For the text-containing cell, return its midpoint in (X, Y) coordinate format. 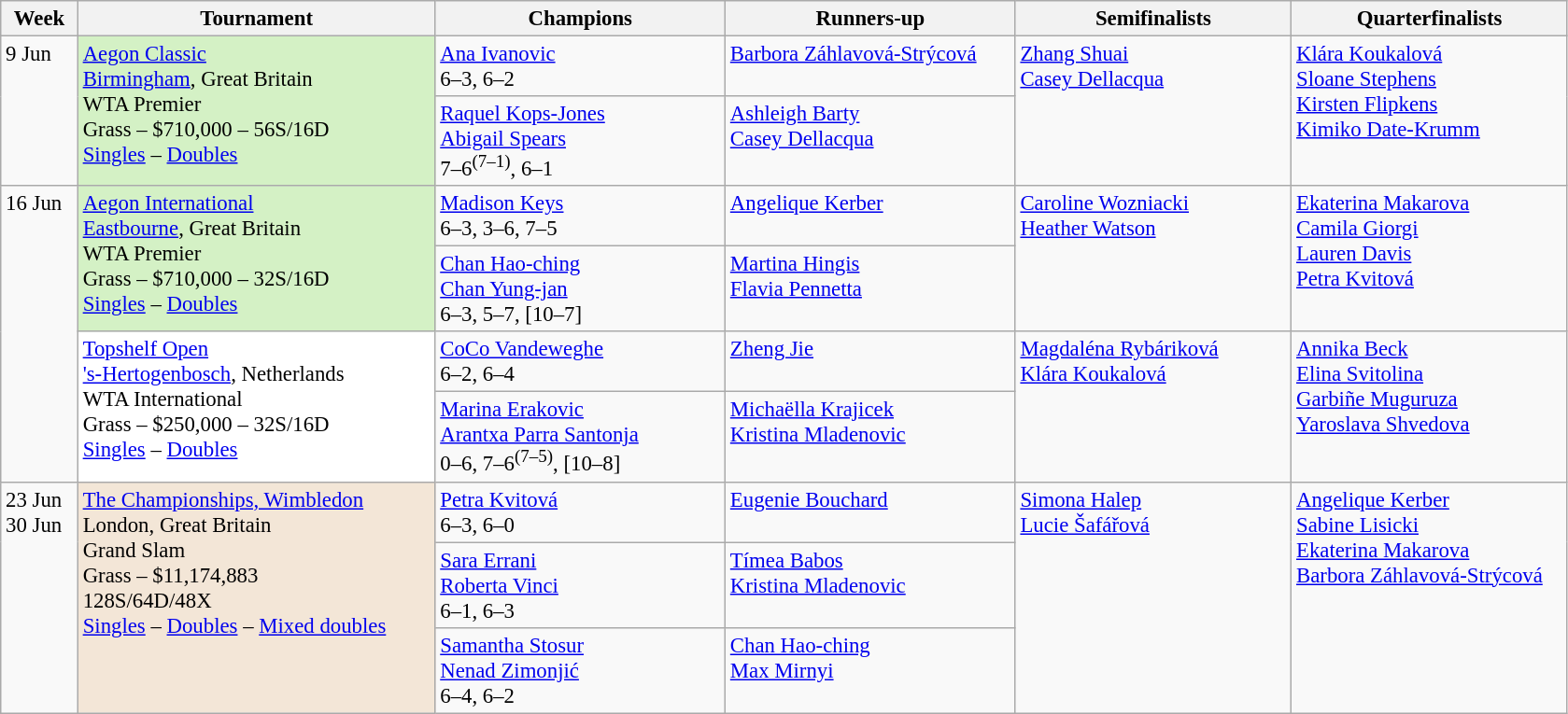
Annika Beck Elina Svitolina Garbiñe Muguruza Yaroslava Shvedova (1430, 407)
Zheng Jie (870, 362)
Quarterfinalists (1430, 19)
Magdaléna Rybáriková Klára Koukalová (1153, 407)
Madison Keys 6–3, 3–6, 7–5 (581, 217)
Michaëlla Krajicek Kristina Mladenovic (870, 437)
Topshelf Open 's-Hertogenbosch, NetherlandsWTA International Grass – $250,000 – 32S/16D Singles – Doubles (256, 407)
Samantha Stosur Nenad Zimonjić6–4, 6–2 (581, 670)
Aegon Classic Birmingham, Great Britain WTA Premier Grass – $710,000 – 56S/16D Singles – Doubles (256, 112)
Ashleigh Barty Casey Dellacqua (870, 141)
CoCo Vandeweghe 6–2, 6–4 (581, 362)
Angelique Kerber (870, 217)
Eugenie Bouchard (870, 511)
Zhang Shuai Casey Dellacqua (1153, 112)
16 Jun (39, 334)
Martina Hingis Flavia Pennetta (870, 289)
Sara Errani Roberta Vinci 6–1, 6–3 (581, 585)
Aegon International Eastbourne, Great Britain WTA Premier Grass – $710,000 – 32S/16DSingles – Doubles (256, 259)
Chan Hao-ching Max Mirnyi (870, 670)
Semifinalists (1153, 19)
Tournament (256, 19)
Ana Ivanovic 6–3, 6–2 (581, 67)
Marina Erakovic Arantxa Parra Santonja 0–6, 7–6(7–5), [10–8] (581, 437)
Petra Kvitová6–3, 6–0 (581, 511)
Raquel Kops-Jones Abigail Spears 7–6(7–1), 6–1 (581, 141)
Chan Hao-ching Chan Yung-jan 6–3, 5–7, [10–7] (581, 289)
Ekaterina Makarova Camila Giorgi Lauren Davis Petra Kvitová (1430, 259)
Week (39, 19)
9 Jun (39, 112)
23 Jun30 Jun (39, 597)
Klára Koukalová Sloane Stephens Kirsten Flipkens Kimiko Date-Krumm (1430, 112)
Runners-up (870, 19)
Tímea Babos Kristina Mladenovic (870, 585)
Simona Halep Lucie Šafářová (1153, 597)
The Championships, Wimbledon London, Great Britain Grand Slam Grass – $11,174,883 128S/64D/48X Singles – Doubles – Mixed doubles (256, 597)
Barbora Záhlavová-Strýcová (870, 67)
Caroline Wozniacki Heather Watson (1153, 259)
Champions (581, 19)
Angelique Kerber Sabine Lisicki Ekaterina Makarova Barbora Záhlavová-Strýcová (1430, 597)
